Detect which cell encompasses the target text, then output its [x, y] center coordinate. 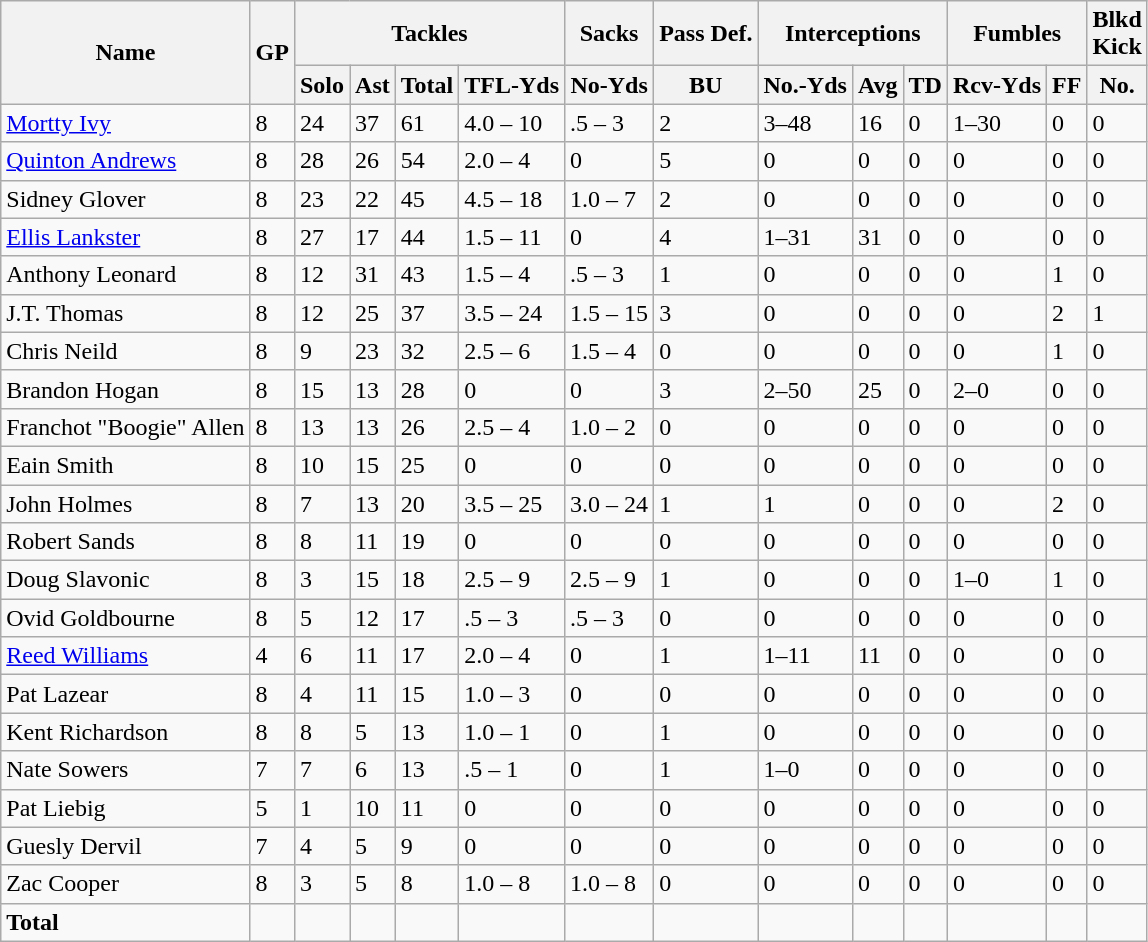
GP [272, 52]
3–48 [805, 123]
Kent Richardson [126, 732]
Sidney Glover [126, 199]
.5 – 1 [512, 770]
Avg [878, 85]
Interceptions [852, 34]
1.0 – 3 [512, 694]
Pass Def. [706, 34]
Ellis Lankster [126, 237]
1–30 [996, 123]
Franchot "Boogie" Allen [126, 427]
FF [1067, 85]
No. [1117, 85]
44 [427, 237]
54 [427, 161]
Doug Slavonic [126, 580]
Zac Cooper [126, 884]
3.5 – 24 [512, 313]
Rcv-Yds [996, 85]
Fumbles [1016, 34]
27 [322, 237]
Sacks [610, 34]
No.-Yds [805, 85]
1–11 [805, 656]
2.5 – 6 [512, 351]
18 [427, 580]
2.5 – 4 [512, 427]
Anthony Leonard [126, 275]
22 [373, 199]
43 [427, 275]
TFL-Yds [512, 85]
BU [706, 85]
Robert Sands [126, 542]
Chris Neild [126, 351]
No-Yds [610, 85]
24 [322, 123]
Name [126, 52]
4.0 – 10 [512, 123]
3.5 – 25 [512, 503]
1.0 – 7 [610, 199]
4.5 – 18 [512, 199]
Quinton Andrews [126, 161]
20 [427, 503]
16 [878, 123]
Mortty Ivy [126, 123]
45 [427, 199]
Eain Smith [126, 465]
John Holmes [126, 503]
Pat Liebig [126, 808]
Brandon Hogan [126, 389]
BlkdKick [1117, 34]
Guesly Dervil [126, 846]
1–31 [805, 237]
2–0 [996, 389]
1.0 – 2 [610, 427]
Reed Williams [126, 656]
J.T. Thomas [126, 313]
61 [427, 123]
2–50 [805, 389]
19 [427, 542]
1.5 – 15 [610, 313]
Tackles [429, 34]
Ovid Goldbourne [126, 618]
1.5 – 11 [512, 237]
TD [925, 85]
1.0 – 1 [512, 732]
Solo [322, 85]
32 [427, 351]
Pat Lazear [126, 694]
3.0 – 24 [610, 503]
Ast [373, 85]
Nate Sowers [126, 770]
